Search for the cell housing the specified text and yield its (x, y) center coordinate. 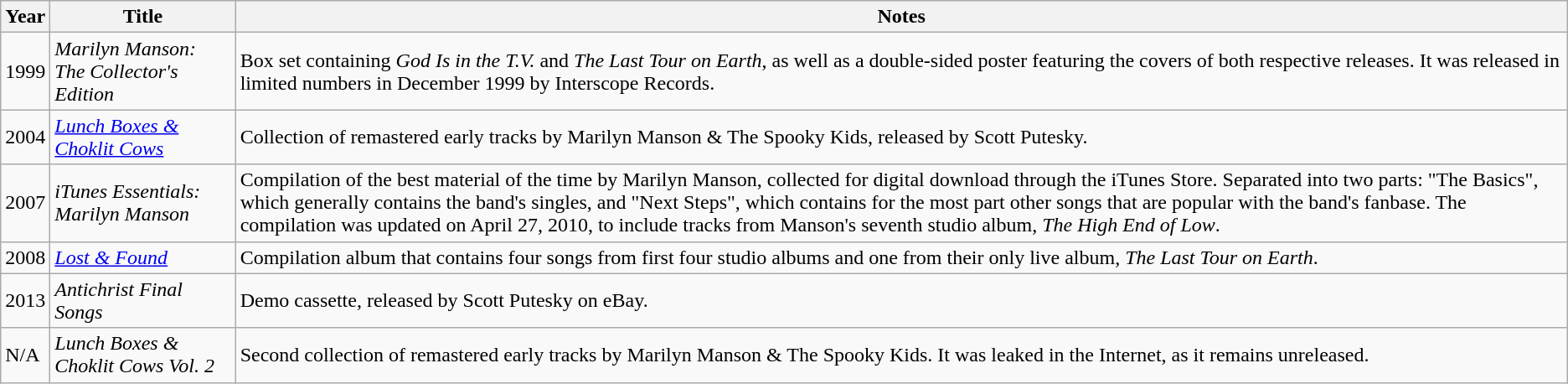
Lunch Boxes & Choklit Cows Vol. 2 (142, 355)
Compilation album that contains four songs from first four studio albums and one from their only live album, The Last Tour on Earth. (901, 257)
2007 (25, 203)
2008 (25, 257)
Demo cassette, released by Scott Putesky on eBay. (901, 300)
Lunch Boxes & Choklit Cows (142, 138)
iTunes Essentials: Marilyn Manson (142, 203)
Second collection of remastered early tracks by Marilyn Manson & The Spooky Kids. It was leaked in the Internet, as it remains unreleased. (901, 355)
Title (142, 17)
Marilyn Manson: The Collector's Edition (142, 71)
2004 (25, 138)
2013 (25, 300)
Year (25, 17)
1999 (25, 71)
Lost & Found (142, 257)
Notes (901, 17)
Antichrist Final Songs (142, 300)
N/A (25, 355)
Collection of remastered early tracks by Marilyn Manson & The Spooky Kids, released by Scott Putesky. (901, 138)
